Determine the [X, Y] coordinate at the center of the cell enclosing the given text.  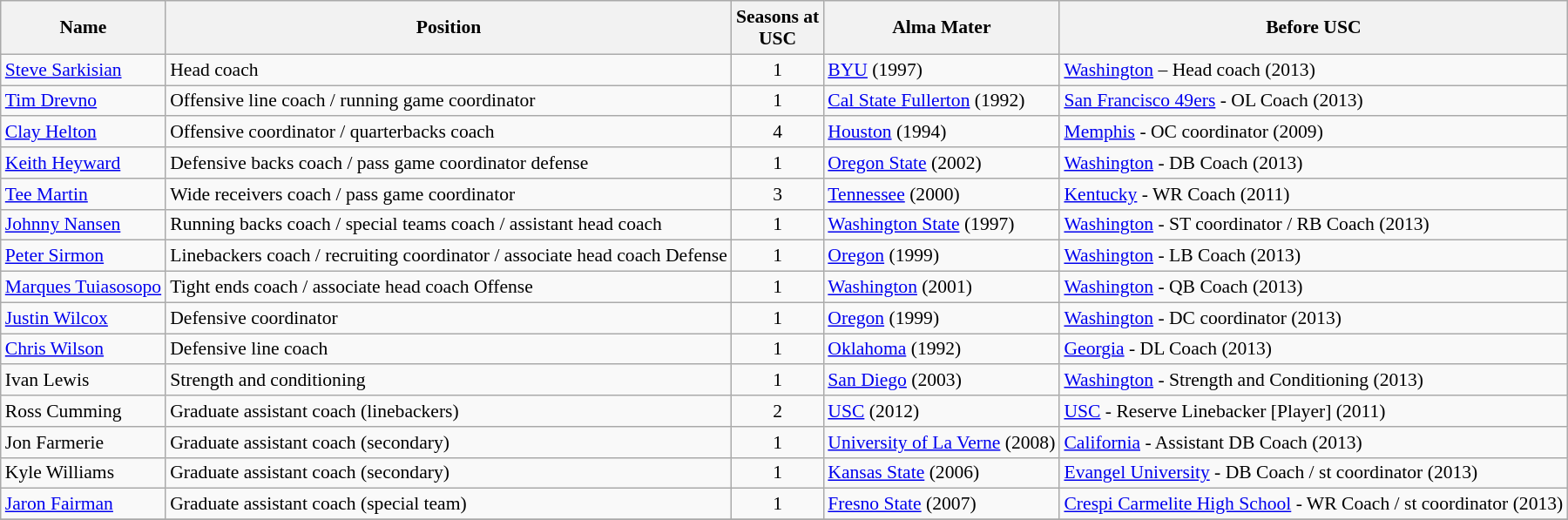
Keith Heyward [84, 163]
Washington (2001) [941, 287]
USC - Reserve Linebacker [Player] (2011) [1314, 411]
Washington - DB Coach (2013) [1314, 163]
Graduate assistant coach (linebackers) [449, 411]
Ivan Lewis [84, 381]
Crespi Carmelite High School - WR Coach / st coordinator (2013) [1314, 504]
3 [777, 194]
BYU (1997) [941, 70]
Steve Sarkisian [84, 70]
Washington - Strength and Conditioning (2013) [1314, 381]
2 [777, 411]
Memphis - OC coordinator (2009) [1314, 132]
Tight ends coach / associate head coach Offense [449, 287]
Evangel University - DB Coach / st coordinator (2013) [1314, 473]
Seasons atUSC [777, 28]
Oklahoma (1992) [941, 349]
San Francisco 49ers - OL Coach (2013) [1314, 101]
Tennessee (2000) [941, 194]
Kentucky - WR Coach (2011) [1314, 194]
Marques Tuiasosopo [84, 287]
Georgia - DL Coach (2013) [1314, 349]
Washington - QB Coach (2013) [1314, 287]
Houston (1994) [941, 132]
Tim Drevno [84, 101]
Graduate assistant coach (special team) [449, 504]
Defensive coordinator [449, 318]
Justin Wilcox [84, 318]
Clay Helton [84, 132]
Defensive line coach [449, 349]
Offensive coordinator / quarterbacks coach [449, 132]
Running backs coach / special teams coach / assistant head coach [449, 225]
Wide receivers coach / pass game coordinator [449, 194]
Peter Sirmon [84, 256]
Jaron Fairman [84, 504]
Offensive line coach / running game coordinator [449, 101]
Fresno State (2007) [941, 504]
Position [449, 28]
Washington – Head coach (2013) [1314, 70]
Before USC [1314, 28]
Washington State (1997) [941, 225]
Washington - DC coordinator (2013) [1314, 318]
Washington - ST coordinator / RB Coach (2013) [1314, 225]
Strength and conditioning [449, 381]
Kansas State (2006) [941, 473]
Defensive backs coach / pass game coordinator defense [449, 163]
California - Assistant DB Coach (2013) [1314, 442]
Oregon State (2002) [941, 163]
Alma Mater [941, 28]
Linebackers coach / recruiting coordinator / associate head coach Defense [449, 256]
Kyle Williams [84, 473]
Cal State Fullerton (1992) [941, 101]
Washington - LB Coach (2013) [1314, 256]
Johnny Nansen [84, 225]
Jon Farmerie [84, 442]
USC (2012) [941, 411]
Tee Martin [84, 194]
Name [84, 28]
Chris Wilson [84, 349]
University of La Verne (2008) [941, 442]
4 [777, 132]
Head coach [449, 70]
Ross Cumming [84, 411]
San Diego (2003) [941, 381]
